Scan for the cell matching the given text and deliver its [x, y] coordinate at center. 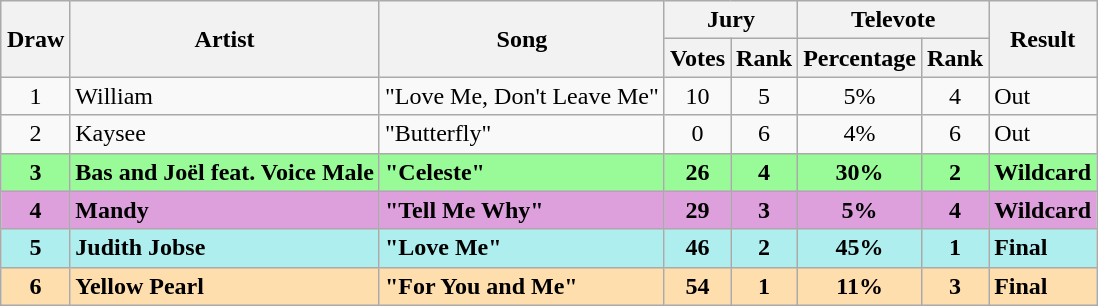
"For You and Me" [522, 286]
46 [697, 248]
"Celeste" [522, 172]
Song [522, 39]
29 [697, 210]
54 [697, 286]
"Love Me, Don't Leave Me" [522, 96]
Kaysee [225, 134]
30% [860, 172]
4% [860, 134]
William [225, 96]
Artist [225, 39]
"Love Me" [522, 248]
11% [860, 286]
Bas and Joël feat. Voice Male [225, 172]
Televote [894, 20]
Mandy [225, 210]
Draw [35, 39]
0 [697, 134]
Percentage [860, 58]
10 [697, 96]
Result [1043, 39]
Judith Jobse [225, 248]
26 [697, 172]
45% [860, 248]
Yellow Pearl [225, 286]
"Tell Me Why" [522, 210]
"Butterfly" [522, 134]
Votes [697, 58]
Jury [730, 20]
